Provide the [x, y] coordinate of the cell's center where the given text is located.  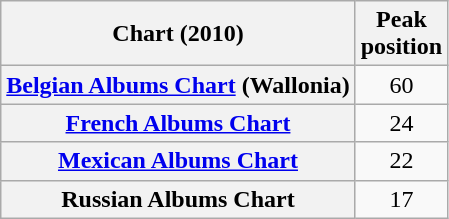
French Albums Chart [178, 123]
Belgian Albums Chart (Wallonia) [178, 85]
22 [401, 161]
17 [401, 199]
Mexican Albums Chart [178, 161]
Russian Albums Chart [178, 199]
24 [401, 123]
60 [401, 85]
Chart (2010) [178, 34]
Peakposition [401, 34]
